For the text-containing cell, return its midpoint in (x, y) coordinate format. 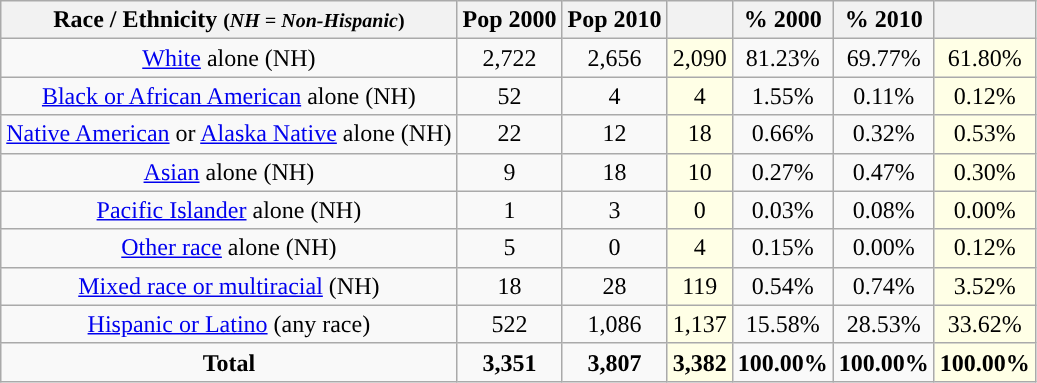
% 2010 (884, 20)
0.66% (782, 134)
White alone (NH) (229, 58)
0.03% (782, 210)
0.11% (884, 96)
0.32% (884, 134)
Mixed race or multiracial (NH) (229, 286)
Native American or Alaska Native alone (NH) (229, 134)
52 (510, 96)
2,090 (700, 58)
61.80% (984, 58)
1,137 (700, 324)
0.74% (884, 286)
28 (614, 286)
0.15% (782, 248)
1,086 (614, 324)
15.58% (782, 324)
0.53% (984, 134)
0.08% (884, 210)
1 (510, 210)
3,351 (510, 362)
Total (229, 362)
119 (700, 286)
Asian alone (NH) (229, 172)
1.55% (782, 96)
3,807 (614, 362)
Other race alone (NH) (229, 248)
0.47% (884, 172)
Pacific Islander alone (NH) (229, 210)
% 2000 (782, 20)
12 (614, 134)
33.62% (984, 324)
2,722 (510, 58)
0.30% (984, 172)
69.77% (884, 58)
5 (510, 248)
0.27% (782, 172)
Pop 2000 (510, 20)
81.23% (782, 58)
10 (700, 172)
3.52% (984, 286)
0.54% (782, 286)
22 (510, 134)
28.53% (884, 324)
Race / Ethnicity (NH = Non-Hispanic) (229, 20)
Hispanic or Latino (any race) (229, 324)
2,656 (614, 58)
9 (510, 172)
522 (510, 324)
3,382 (700, 362)
Pop 2010 (614, 20)
Black or African American alone (NH) (229, 96)
3 (614, 210)
